Return the [x, y] coordinate for the center point of the cell that contains the specified text.  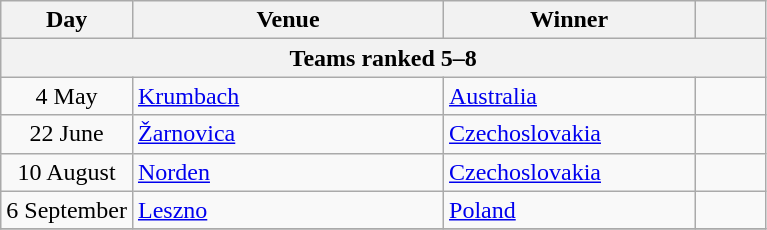
6 September [67, 210]
Winner [570, 20]
10 August [67, 172]
Teams ranked 5–8 [384, 58]
22 June [67, 134]
Leszno [288, 210]
Australia [570, 96]
4 May [67, 96]
Norden [288, 172]
Krumbach [288, 96]
Žarnovica [288, 134]
Venue [288, 20]
Day [67, 20]
Poland [570, 210]
